Return the [X, Y] coordinate for the center point of the cell that contains the specified text.  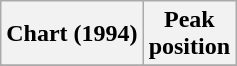
Peakposition [189, 34]
Chart (1994) [72, 34]
